Provide the [X, Y] coordinate of the cell's center where the given text is located.  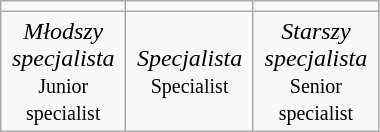
Starszy specjalista Senior specialist [316, 72]
Młodszy specjalista Junior specialist [64, 72]
SpecjalistaSpecialist [190, 72]
